Extract the [x, y] coordinate from the center of the cell holding the provided text.  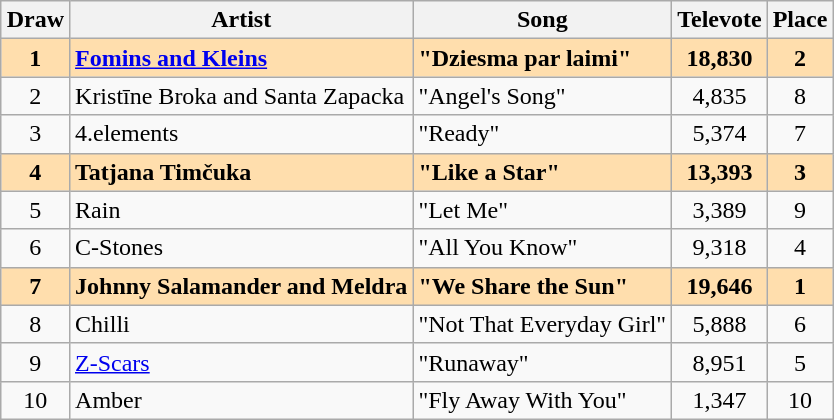
Draw [35, 20]
5,888 [720, 324]
8,951 [720, 362]
Amber [242, 400]
Chilli [242, 324]
13,393 [720, 172]
"Runaway" [542, 362]
Rain [242, 210]
4.elements [242, 134]
"Like a Star" [542, 172]
5,374 [720, 134]
4,835 [720, 96]
Fomins and Kleins [242, 58]
"All You Know" [542, 248]
Artist [242, 20]
"Let Me" [542, 210]
9,318 [720, 248]
"Ready" [542, 134]
"Fly Away With You" [542, 400]
Place [800, 20]
"Dziesma par laimi" [542, 58]
Song [542, 20]
Tatjana Timčuka [242, 172]
Kristīne Broka and Santa Zapacka [242, 96]
"Angel's Song" [542, 96]
C-Stones [242, 248]
3,389 [720, 210]
Z-Scars [242, 362]
Johnny Salamander and Meldra [242, 286]
Televote [720, 20]
1,347 [720, 400]
"We Share the Sun" [542, 286]
"Not That Everyday Girl" [542, 324]
19,646 [720, 286]
18,830 [720, 58]
